Locate the cell with the specified text and output its (X, Y) center coordinate. 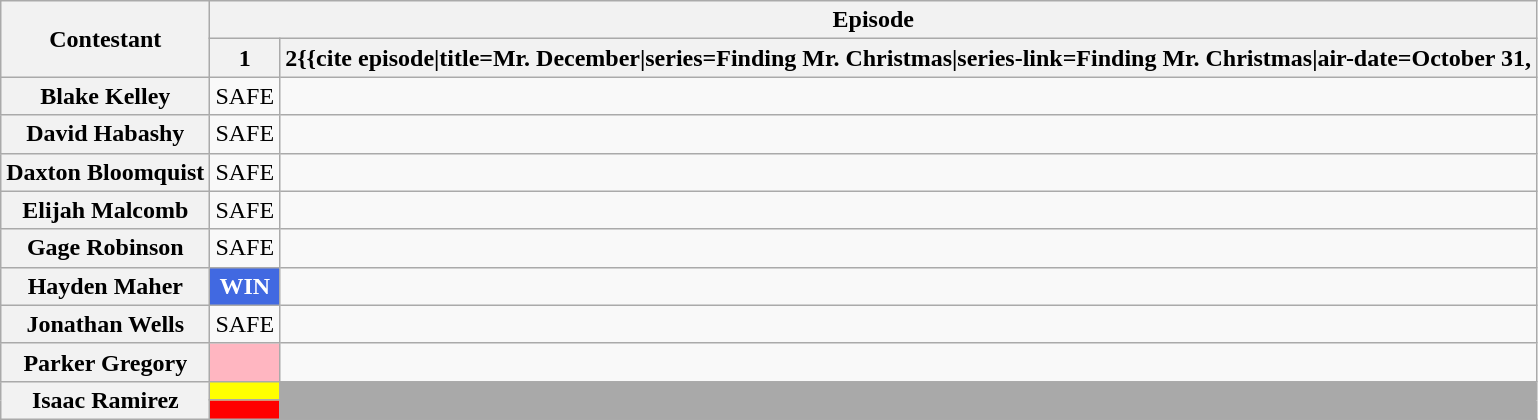
Hayden Maher (106, 286)
2{{cite episode|title=Mr. December|series=Finding Mr. Christmas|series-link=Finding Mr. Christmas|air-date=October 31, (908, 58)
Jonathan Wells (106, 324)
Isaac Ramirez (106, 400)
David Habashy (106, 134)
Parker Gregory (106, 362)
Gage Robinson (106, 248)
Daxton Bloomquist (106, 172)
WIN (245, 286)
Elijah Malcomb (106, 210)
Episode (874, 20)
Blake Kelley (106, 96)
Contestant (106, 39)
1 (245, 58)
